Output the (x, y) coordinate of the center of the cell containing the given text.  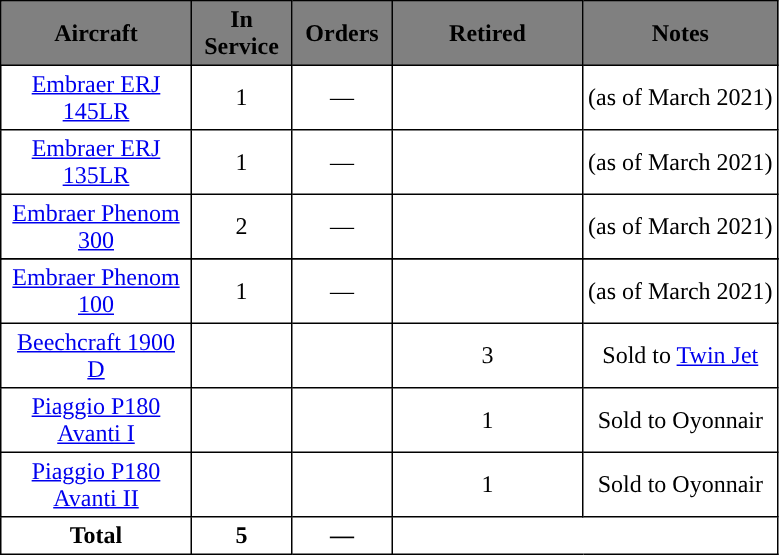
Piaggio P180 Avanti II (96, 484)
5 (241, 536)
3 (487, 355)
Total (96, 536)
Notes (680, 33)
Sold to Twin Jet (680, 355)
Embraer Phenom 300 (96, 226)
In Service (241, 33)
2 (241, 226)
Embraer Phenom 100 (96, 291)
Orders (342, 33)
Embraer ERJ 145LR (96, 97)
Embraer ERJ 135LR (96, 162)
Aircraft (96, 33)
Piaggio P180 Avanti I (96, 420)
Retired (487, 33)
Beechcraft 1900 D (96, 355)
